Return [x, y] of the center of cell containing provided text 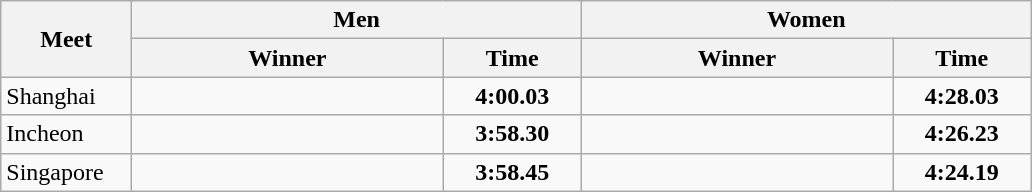
4:26.23 [962, 134]
Singapore [66, 172]
4:28.03 [962, 96]
Meet [66, 39]
Men [357, 20]
Shanghai [66, 96]
Incheon [66, 134]
Women [806, 20]
4:00.03 [512, 96]
3:58.30 [512, 134]
4:24.19 [962, 172]
3:58.45 [512, 172]
